Find where the given text appears and provide that cell's center as [X, Y] coordinate. 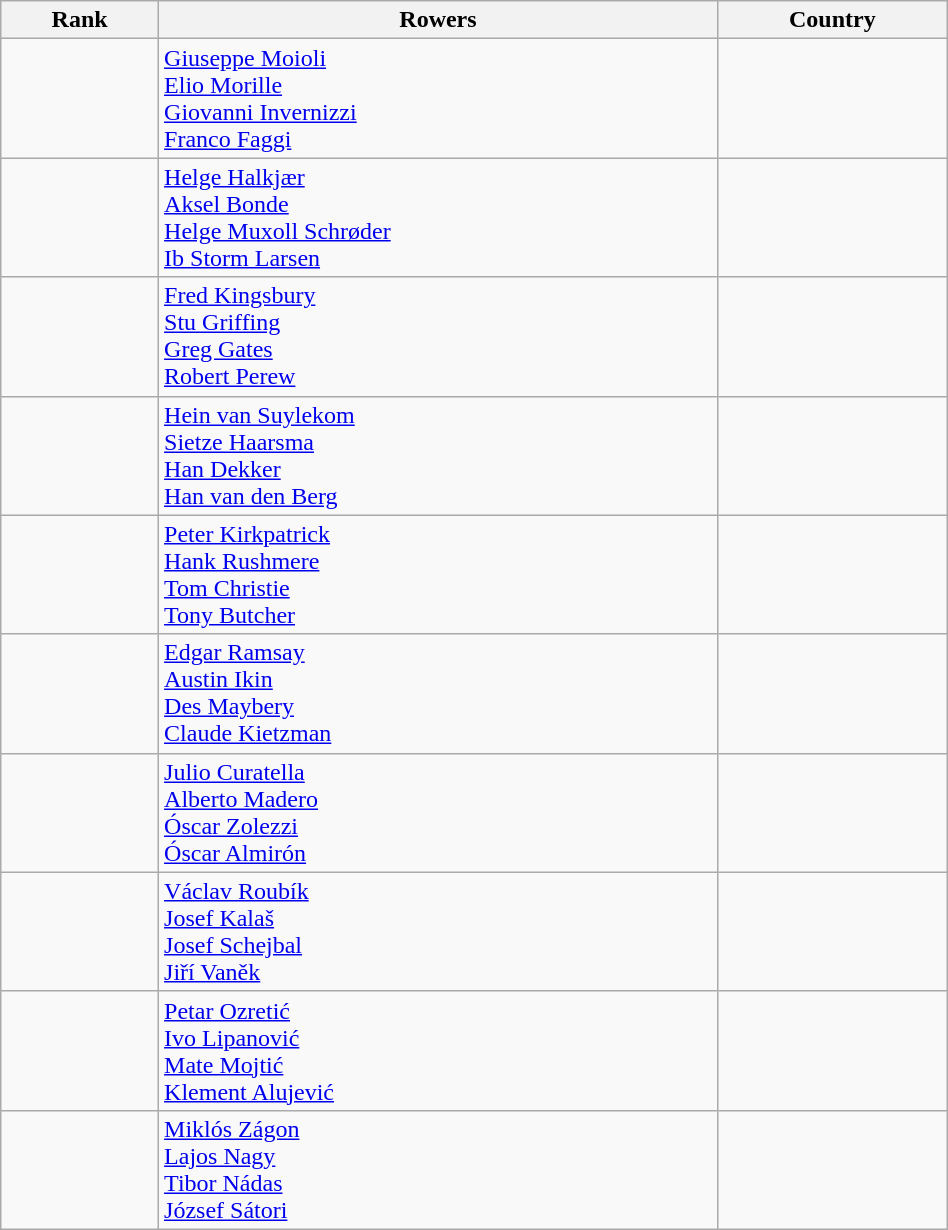
Fred KingsburyStu GriffingGreg GatesRobert Perew [438, 336]
Julio CuratellaAlberto MaderoÓscar ZolezziÓscar Almirón [438, 812]
Hein van SuylekomSietze HaarsmaHan DekkerHan van den Berg [438, 456]
Miklós ZágonLajos NagyTibor NádasJózsef Sátori [438, 1170]
Edgar RamsayAustin IkinDes MayberyClaude Kietzman [438, 694]
Helge HalkjærAksel BondeHelge Muxoll SchrøderIb Storm Larsen [438, 218]
Giuseppe MoioliElio MorilleGiovanni InvernizziFranco Faggi [438, 98]
Rowers [438, 20]
Rank [80, 20]
Country [832, 20]
Peter KirkpatrickHank RushmereTom ChristieTony Butcher [438, 574]
Václav RoubíkJosef KalašJosef SchejbalJiří Vaněk [438, 932]
Petar OzretićIvo LipanovićMate MojtićKlement Alujević [438, 1050]
